For the text-containing cell, return its midpoint in [X, Y] coordinate format. 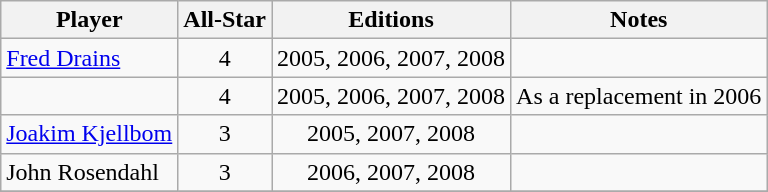
As a replacement in 2006 [639, 96]
Editions [392, 20]
Fred Drains [90, 58]
All-Star [225, 20]
Player [90, 20]
John Rosendahl [90, 172]
2005, 2007, 2008 [392, 134]
Joakim Kjellbom [90, 134]
2006, 2007, 2008 [392, 172]
Notes [639, 20]
